Find where the given text appears and provide that cell's center as (X, Y) coordinate. 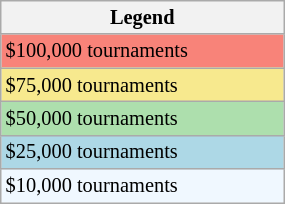
$50,000 tournaments (142, 118)
$10,000 tournaments (142, 186)
Legend (142, 17)
$100,000 tournaments (142, 51)
$75,000 tournaments (142, 85)
$25,000 tournaments (142, 152)
